Locate the cell with the specified text and output its (x, y) center coordinate. 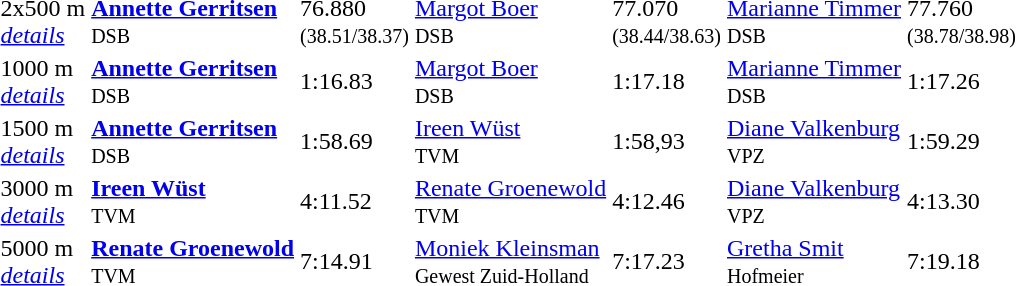
4:12.46 (667, 202)
1:17.18 (667, 82)
1:16.83 (355, 82)
4:11.52 (355, 202)
Margot BoerDSB (510, 82)
1:58,93 (667, 142)
Marianne TimmerDSB (814, 82)
Renate GroenewoldTVM (510, 202)
1:58.69 (355, 142)
